Find where the given text appears and provide that cell's center as [X, Y] coordinate. 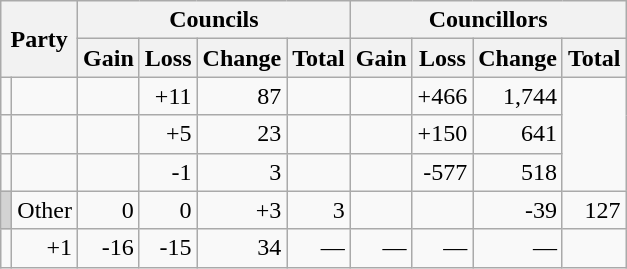
-15 [168, 248]
87 [242, 96]
518 [518, 172]
23 [242, 134]
-39 [518, 210]
-577 [442, 172]
Other [45, 210]
127 [594, 210]
-1 [168, 172]
+11 [168, 96]
Councils [214, 20]
Party [40, 39]
Councillors [488, 20]
-16 [109, 248]
+5 [168, 134]
34 [242, 248]
+466 [442, 96]
+1 [45, 248]
+3 [242, 210]
1,744 [518, 96]
641 [518, 134]
+150 [442, 134]
